Detect which cell encompasses the target text, then output its (x, y) center coordinate. 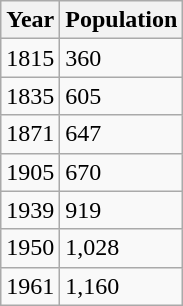
670 (122, 172)
1939 (30, 210)
1950 (30, 248)
647 (122, 134)
1835 (30, 96)
Population (122, 20)
1961 (30, 286)
1905 (30, 172)
Year (30, 20)
1871 (30, 134)
360 (122, 58)
1,160 (122, 286)
605 (122, 96)
1815 (30, 58)
1,028 (122, 248)
919 (122, 210)
